Locate the cell with the specified text and output its [X, Y] center coordinate. 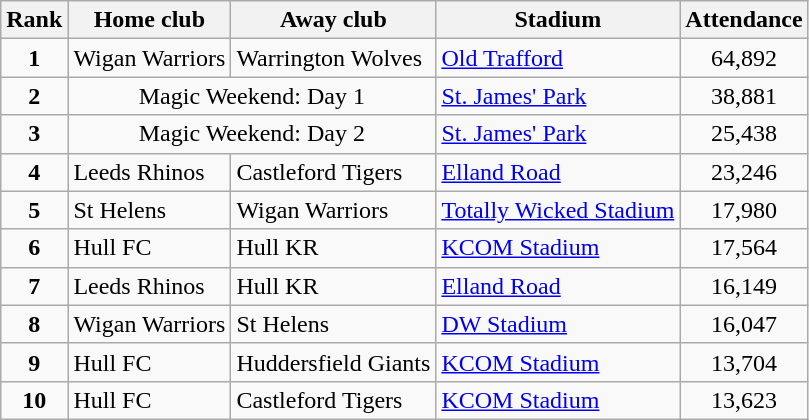
13,623 [744, 400]
1 [34, 58]
17,980 [744, 210]
13,704 [744, 362]
25,438 [744, 134]
10 [34, 400]
Home club [150, 20]
Warrington Wolves [334, 58]
9 [34, 362]
23,246 [744, 172]
5 [34, 210]
Stadium [558, 20]
7 [34, 286]
16,149 [744, 286]
8 [34, 324]
Magic Weekend: Day 1 [252, 96]
2 [34, 96]
Away club [334, 20]
Totally Wicked Stadium [558, 210]
38,881 [744, 96]
64,892 [744, 58]
DW Stadium [558, 324]
17,564 [744, 248]
16,047 [744, 324]
Rank [34, 20]
Huddersfield Giants [334, 362]
6 [34, 248]
4 [34, 172]
3 [34, 134]
Magic Weekend: Day 2 [252, 134]
Attendance [744, 20]
Old Trafford [558, 58]
